Identify which cell holds the provided text, then report its (X, Y) central coordinate. 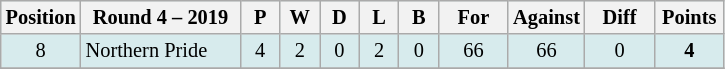
For (474, 17)
W (300, 17)
Diff (620, 17)
P (260, 17)
D (340, 17)
B (419, 17)
Round 4 – 2019 (161, 17)
Against (546, 17)
Northern Pride (161, 51)
Points (689, 17)
8 (41, 51)
L (379, 17)
Position (41, 17)
